Detect which cell encompasses the target text, then output its (x, y) center coordinate. 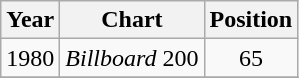
1980 (30, 58)
Year (30, 20)
65 (251, 58)
Chart (132, 20)
Position (251, 20)
Billboard 200 (132, 58)
